From the cell containing the given text, extract its center point as (x, y) coordinate. 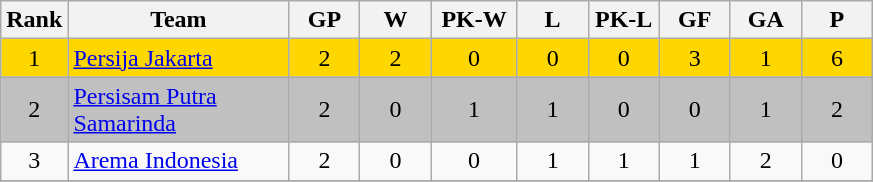
GA (766, 20)
6 (836, 58)
Team (178, 20)
Arema Indonesia (178, 161)
L (552, 20)
Persija Jakarta (178, 58)
Rank (34, 20)
GF (694, 20)
PK-L (624, 20)
W (396, 20)
GP (324, 20)
Persisam Putra Samarinda (178, 110)
P (836, 20)
PK-W (474, 20)
